Locate the cell with the specified text and output its [x, y] center coordinate. 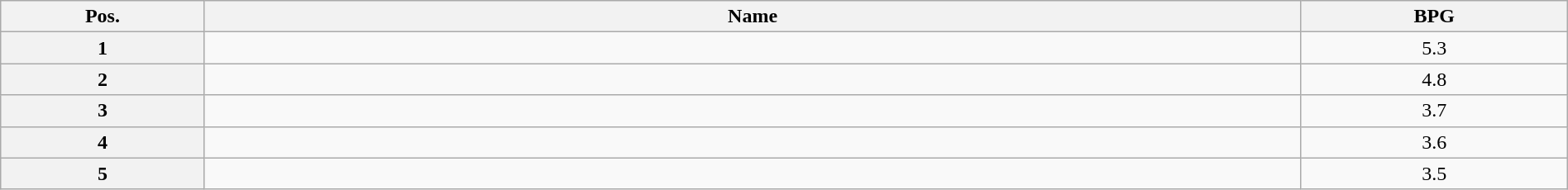
4.8 [1434, 79]
3.7 [1434, 111]
2 [103, 79]
4 [103, 142]
5.3 [1434, 48]
5 [103, 173]
BPG [1434, 17]
Pos. [103, 17]
3.5 [1434, 173]
3 [103, 111]
1 [103, 48]
3.6 [1434, 142]
Name [753, 17]
